Search for the cell housing the specified text and yield its [x, y] center coordinate. 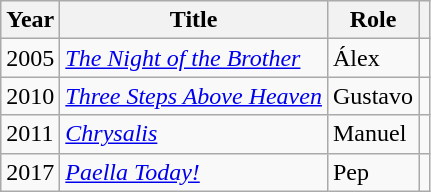
Chrysalis [194, 134]
2011 [30, 134]
Title [194, 20]
Gustavo [372, 96]
2005 [30, 58]
Manuel [372, 134]
Pep [372, 172]
Role [372, 20]
Álex [372, 58]
Three Steps Above Heaven [194, 96]
Paella Today! [194, 172]
Year [30, 20]
2017 [30, 172]
2010 [30, 96]
The Night of the Brother [194, 58]
